Return the (X, Y) coordinate for the center point of the cell that contains the specified text.  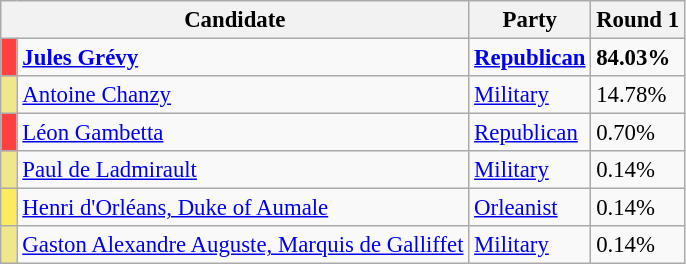
Round 1 (638, 20)
Party (530, 20)
0.70% (638, 133)
84.03% (638, 58)
14.78% (638, 95)
Gaston Alexandre Auguste, Marquis de Galliffet (243, 245)
Orleanist (530, 208)
Henri d'Orléans, Duke of Aumale (243, 208)
Jules Grévy (243, 58)
Paul de Ladmirault (243, 170)
Antoine Chanzy (243, 95)
Candidate (235, 20)
Léon Gambetta (243, 133)
